Search for the cell housing the specified text and yield its (X, Y) center coordinate. 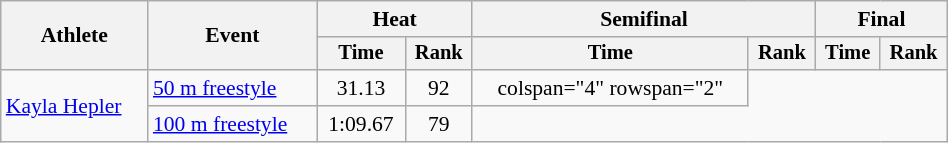
Heat (395, 19)
colspan="4" rowspan="2" (610, 88)
100 m freestyle (232, 124)
92 (438, 88)
Kayla Hepler (74, 106)
50 m freestyle (232, 88)
79 (438, 124)
Athlete (74, 36)
Event (232, 36)
Final (882, 19)
Semifinal (644, 19)
1:09.67 (361, 124)
31.13 (361, 88)
